Capture the cell that displays the provided text and extract its (X, Y) central coordinate. 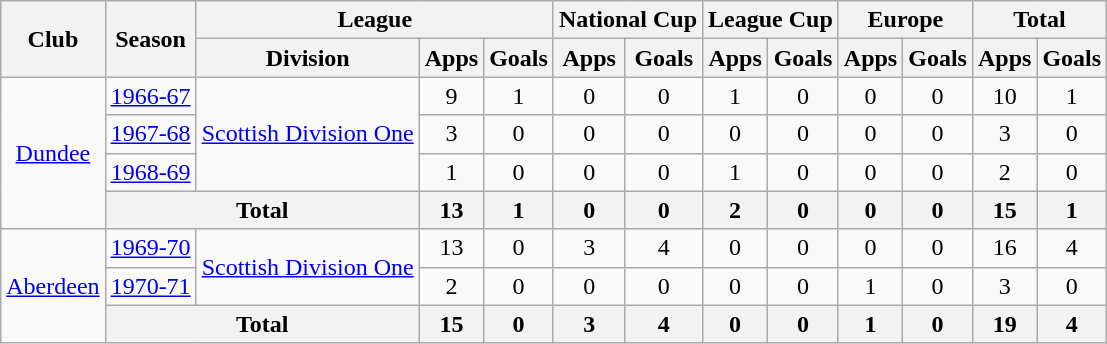
Club (53, 39)
1968-69 (150, 172)
1967-68 (150, 134)
9 (451, 96)
16 (1004, 248)
League (374, 20)
Division (308, 58)
Aberdeen (53, 286)
Europe (905, 20)
19 (1004, 324)
League Cup (771, 20)
National Cup (628, 20)
Dundee (53, 153)
1969-70 (150, 248)
1966-67 (150, 96)
10 (1004, 96)
1970-71 (150, 286)
Season (150, 39)
